Provide the (x, y) coordinate of the cell's center where the given text is located.  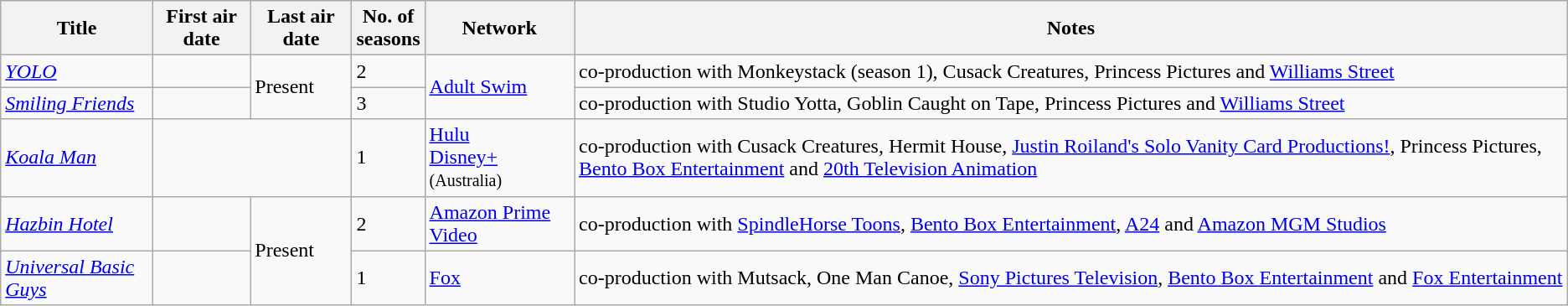
No. ofseasons (389, 29)
Title (77, 29)
co-production with Studio Yotta, Goblin Caught on Tape, Princess Pictures and Williams Street (1071, 103)
Adult Swim (499, 87)
3 (389, 103)
co-production with SpindleHorse Toons, Bento Box Entertainment, A24 and Amazon MGM Studios (1071, 223)
Universal Basic Guys (77, 278)
co-production with Mutsack, One Man Canoe, Sony Pictures Television, Bento Box Entertainment and Fox Entertainment (1071, 278)
Notes (1071, 29)
Koala Man (77, 158)
Fox (499, 278)
HuluDisney+ (Australia) (499, 158)
Network (499, 29)
Last air date (302, 29)
YOLO (77, 71)
co-production with Monkeystack (season 1), Cusack Creatures, Princess Pictures and Williams Street (1071, 71)
Hazbin Hotel (77, 223)
Smiling Friends (77, 103)
First air date (201, 29)
Amazon Prime Video (499, 223)
